Capture the cell that displays the provided text and extract its [x, y] central coordinate. 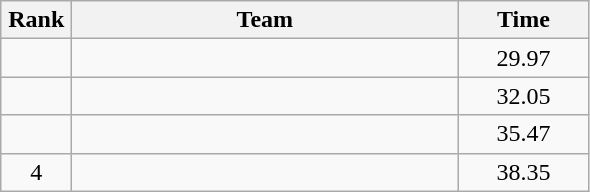
35.47 [524, 134]
Time [524, 20]
Rank [36, 20]
38.35 [524, 172]
32.05 [524, 96]
4 [36, 172]
29.97 [524, 58]
Team [265, 20]
